For the text-containing cell, return its midpoint in [X, Y] coordinate format. 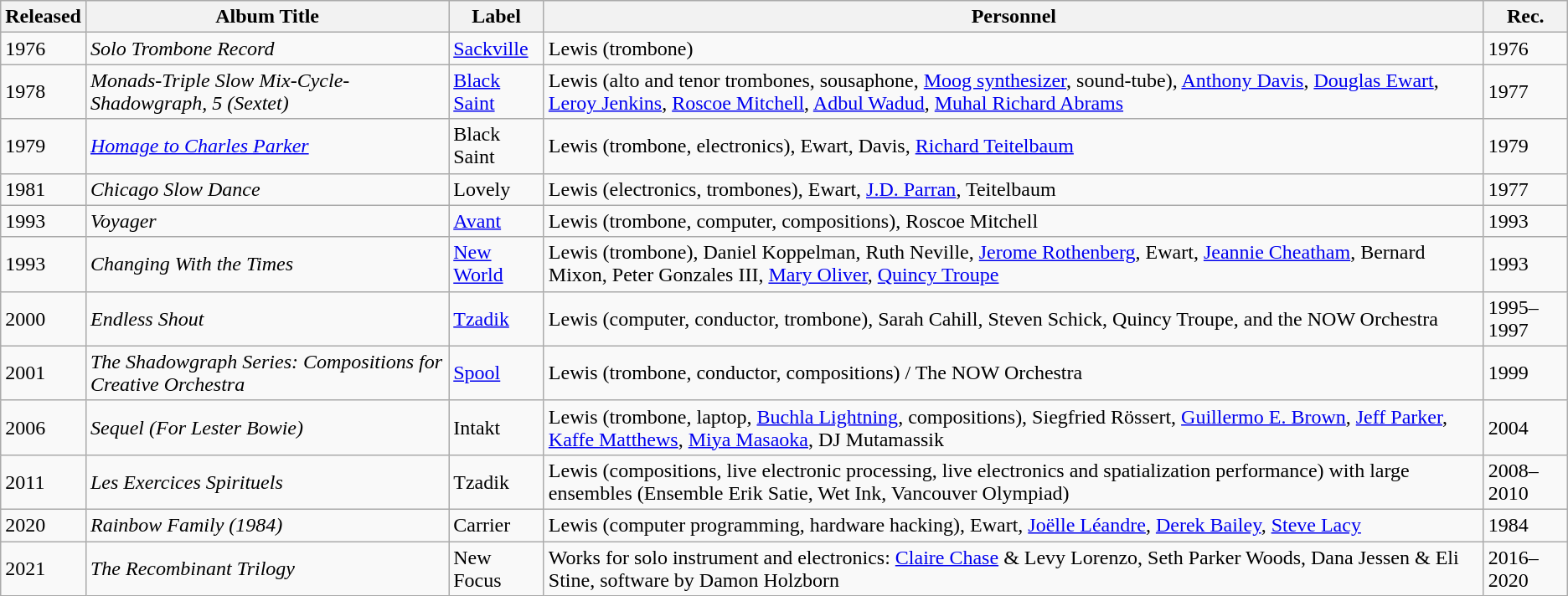
Sequel (For Lester Bowie) [266, 427]
Released [44, 17]
Label [497, 17]
2016–2020 [1525, 568]
Lewis (computer programming, hardware hacking), Ewart, Joëlle Léandre, Derek Bailey, Steve Lacy [1014, 525]
Voyager [266, 221]
Lewis (trombone, computer, compositions), Roscoe Mitchell [1014, 221]
Personnel [1014, 17]
Carrier [497, 525]
Endless Shout [266, 318]
2020 [44, 525]
Lewis (trombone) [1014, 49]
Lewis (trombone, electronics), Ewart, Davis, Richard Teitelbaum [1014, 146]
1984 [1525, 525]
Lovely [497, 189]
1995–1997 [1525, 318]
Sackville [497, 49]
1999 [1525, 373]
Avant [497, 221]
Rainbow Family (1984) [266, 525]
2006 [44, 427]
New Focus [497, 568]
Rec. [1525, 17]
2008–2010 [1525, 482]
Album Title [266, 17]
Works for solo instrument and electronics: Claire Chase & Levy Lorenzo, Seth Parker Woods, Dana Jessen & Eli Stine, software by Damon Holzborn [1014, 568]
Changing With the Times [266, 265]
2001 [44, 373]
Homage to Charles Parker [266, 146]
Lewis (electronics, trombones), Ewart, J.D. Parran, Teitelbaum [1014, 189]
Lewis (computer, conductor, trombone), Sarah Cahill, Steven Schick, Quincy Troupe, and the NOW Orchestra [1014, 318]
Solo Trombone Record [266, 49]
Spool [497, 373]
2000 [44, 318]
Lewis (trombone, conductor, compositions) / The NOW Orchestra [1014, 373]
New World [497, 265]
2011 [44, 482]
2004 [1525, 427]
Monads-Triple Slow Mix-Cycle-Shadowgraph, 5 (Sextet) [266, 92]
1978 [44, 92]
The Shadowgraph Series: Compositions for Creative Orchestra [266, 373]
Les Exercices Spirituels [266, 482]
Intakt [497, 427]
Chicago Slow Dance [266, 189]
2021 [44, 568]
1981 [44, 189]
The Recombinant Trilogy [266, 568]
